Search for the cell housing the specified text and yield its [X, Y] center coordinate. 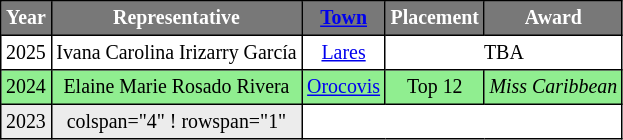
Town [344, 18]
TBA [504, 52]
Ivana Carolina Irizarry García [176, 52]
Year [26, 18]
Placement [434, 18]
Orocovis [344, 87]
Lares [344, 52]
Miss Caribbean [553, 87]
Elaine Marie Rosado Rivera [176, 87]
2023 [26, 121]
2024 [26, 87]
colspan="4" ! rowspan="1" [176, 121]
2025 [26, 52]
Award [553, 18]
Representative [176, 18]
Top 12 [434, 87]
